Find where the given text appears and provide that cell's center as [x, y] coordinate. 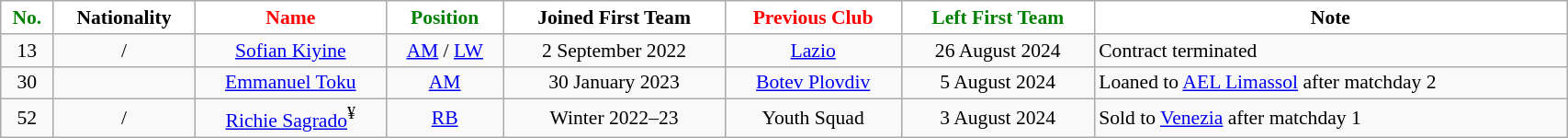
Richie Sagrado¥ [290, 118]
Lazio [813, 51]
Winter 2022–23 [614, 118]
Joined First Team [614, 17]
3 August 2024 [998, 118]
Name [290, 17]
Emmanuel Toku [290, 83]
5 August 2024 [998, 83]
RB [445, 118]
Nationality [124, 17]
Loaned to AEL Limassol after matchday 2 [1330, 83]
30 January 2023 [614, 83]
Botev Plovdiv [813, 83]
30 [28, 83]
Note [1330, 17]
Sold to Venezia after matchday 1 [1330, 118]
2 September 2022 [614, 51]
52 [28, 118]
13 [28, 51]
Contract terminated [1330, 51]
26 August 2024 [998, 51]
No. [28, 17]
Sofian Kiyine [290, 51]
Youth Squad [813, 118]
Position [445, 17]
Left First Team [998, 17]
Previous Club [813, 17]
AM [445, 83]
AM / LW [445, 51]
